Output the [X, Y] coordinate of the center of the cell containing the given text.  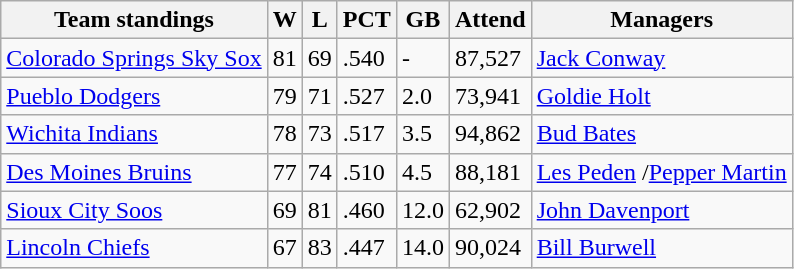
Wichita Indians [134, 134]
12.0 [422, 210]
John Davenport [662, 210]
.517 [366, 134]
- [422, 58]
90,024 [490, 248]
.510 [366, 172]
14.0 [422, 248]
88,181 [490, 172]
L [320, 20]
Attend [490, 20]
.540 [366, 58]
71 [320, 96]
Colorado Springs Sky Sox [134, 58]
.447 [366, 248]
83 [320, 248]
W [284, 20]
Team standings [134, 20]
Bud Bates [662, 134]
Lincoln Chiefs [134, 248]
78 [284, 134]
73,941 [490, 96]
4.5 [422, 172]
94,862 [490, 134]
62,902 [490, 210]
Pueblo Dodgers [134, 96]
GB [422, 20]
.460 [366, 210]
2.0 [422, 96]
Jack Conway [662, 58]
Sioux City Soos [134, 210]
PCT [366, 20]
Goldie Holt [662, 96]
Les Peden /Pepper Martin [662, 172]
Managers [662, 20]
73 [320, 134]
79 [284, 96]
Des Moines Bruins [134, 172]
3.5 [422, 134]
74 [320, 172]
87,527 [490, 58]
.527 [366, 96]
67 [284, 248]
Bill Burwell [662, 248]
77 [284, 172]
